Extract the [X, Y] coordinate from the center of the cell holding the provided text.  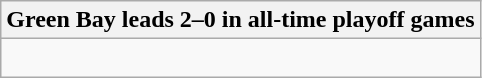
Green Bay leads 2–0 in all-time playoff games [240, 20]
